Search for the cell housing the specified text and yield its [x, y] center coordinate. 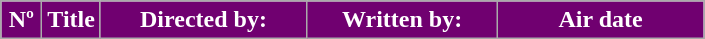
Written by: [402, 20]
Air date [601, 20]
Directed by: [203, 20]
Nº [22, 20]
Title [72, 20]
